Provide the [x, y] coordinate of the cell's center where the given text is located.  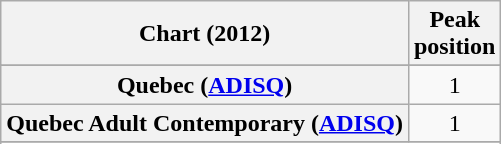
Quebec Adult Contemporary (ADISQ) [205, 123]
Quebec (ADISQ) [205, 85]
Peakposition [454, 34]
Chart (2012) [205, 34]
